From the cell containing the given text, extract its center point as [x, y] coordinate. 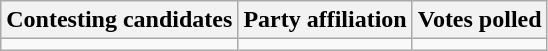
Votes polled [480, 20]
Contesting candidates [120, 20]
Party affiliation [325, 20]
